Detect which cell encompasses the target text, then output its (X, Y) center coordinate. 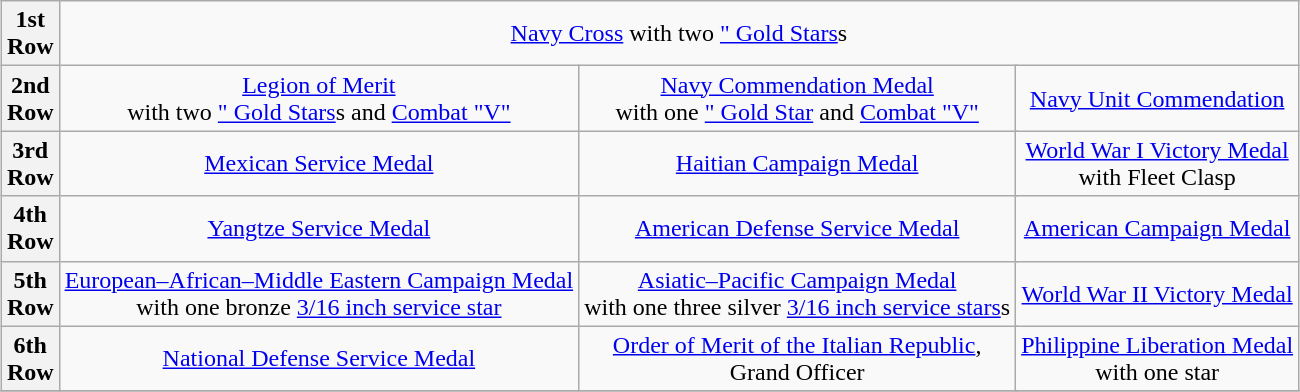
American Defense Service Medal (798, 228)
Navy Commendation Medal with one " Gold Star and Combat "V" (798, 98)
Yangtze Service Medal (319, 228)
4th Row (30, 228)
European–African–Middle Eastern Campaign Medal with one bronze 3/16 inch service star (319, 294)
Navy Unit Commendation (1158, 98)
Asiatic–Pacific Campaign Medal with one three silver 3/16 inch service starss (798, 294)
Philippine Liberation Medal with one star (1158, 358)
World War I Victory Medal with Fleet Clasp (1158, 164)
Legion of Merit with two " Gold Starss and Combat "V" (319, 98)
1st Row (30, 34)
American Campaign Medal (1158, 228)
Navy Cross with two " Gold Starss (679, 34)
3rd Row (30, 164)
5th Row (30, 294)
Mexican Service Medal (319, 164)
2nd Row (30, 98)
National Defense Service Medal (319, 358)
Order of Merit of the Italian Republic, Grand Officer (798, 358)
6th Row (30, 358)
Haitian Campaign Medal (798, 164)
World War II Victory Medal (1158, 294)
